For the text-containing cell, return its midpoint in (x, y) coordinate format. 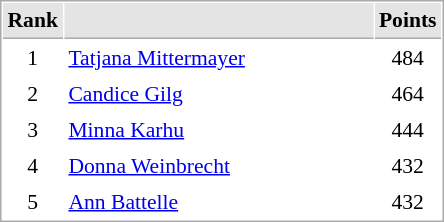
Ann Battelle (218, 201)
Rank (32, 21)
5 (32, 201)
464 (408, 93)
484 (408, 57)
Minna Karhu (218, 129)
2 (32, 93)
Tatjana Mittermayer (218, 57)
Candice Gilg (218, 93)
444 (408, 129)
4 (32, 165)
3 (32, 129)
Points (408, 21)
Donna Weinbrecht (218, 165)
1 (32, 57)
